Determine the (x, y) coordinate at the center of the cell enclosing the given text.  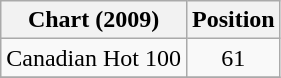
61 (233, 58)
Position (233, 20)
Chart (2009) (94, 20)
Canadian Hot 100 (94, 58)
